Capture the cell that displays the provided text and extract its [X, Y] central coordinate. 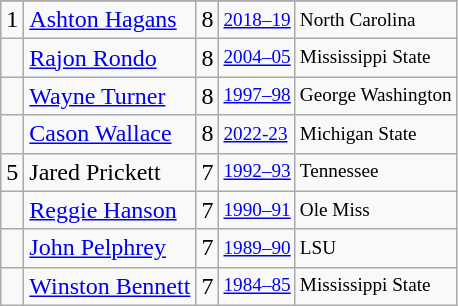
1 [12, 20]
LSU [376, 248]
Rajon Rondo [110, 58]
1992–93 [257, 172]
1997–98 [257, 96]
Reggie Hanson [110, 210]
2004–05 [257, 58]
1989–90 [257, 248]
Michigan State [376, 134]
George Washington [376, 96]
North Carolina [376, 20]
Ole Miss [376, 210]
John Pelphrey [110, 248]
2022-23 [257, 134]
Wayne Turner [110, 96]
Jared Prickett [110, 172]
1984–85 [257, 286]
1990–91 [257, 210]
Ashton Hagans [110, 20]
Cason Wallace [110, 134]
2018–19 [257, 20]
5 [12, 172]
Winston Bennett [110, 286]
Tennessee [376, 172]
